From the cell containing the given text, extract its center point as (X, Y) coordinate. 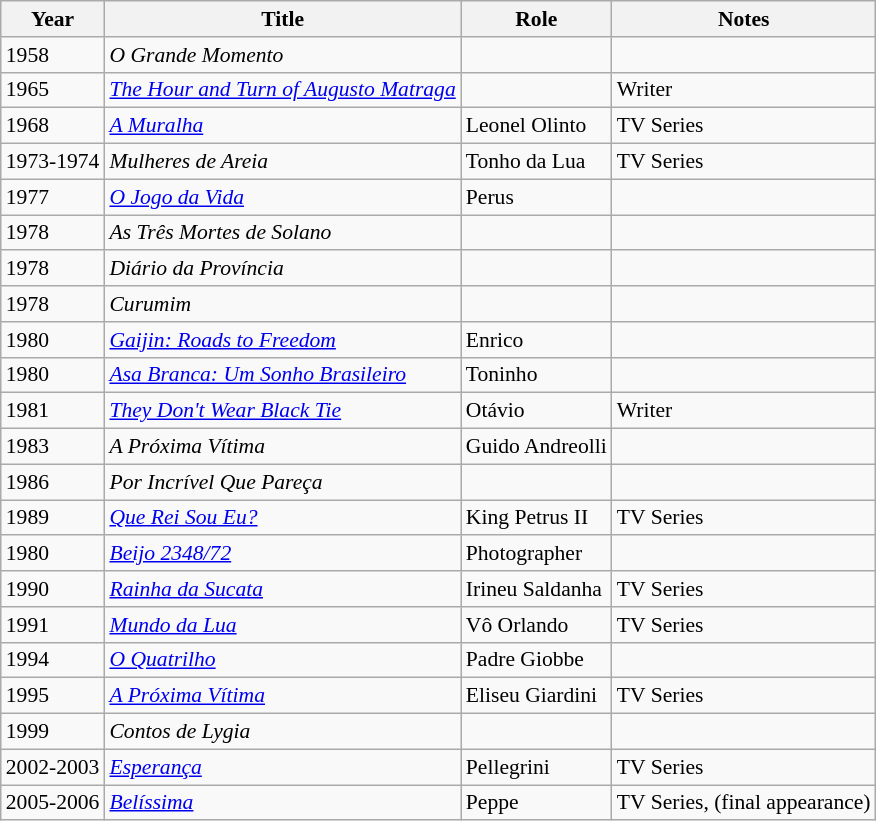
1991 (53, 625)
Asa Branca: Um Sonho Brasileiro (282, 375)
1965 (53, 90)
Por Incrível Que Pareça (282, 482)
Mulheres de Areia (282, 162)
O Jogo da Vida (282, 197)
O Quatrilho (282, 660)
Gaijin: Roads to Freedom (282, 340)
A Muralha (282, 126)
1981 (53, 411)
Vô Orlando (536, 625)
Otávio (536, 411)
Mundo da Lua (282, 625)
Pellegrini (536, 767)
1983 (53, 447)
Leonel Olinto (536, 126)
Year (53, 19)
Toninho (536, 375)
Peppe (536, 803)
Title (282, 19)
Contos de Lygia (282, 732)
1999 (53, 732)
O Grande Momento (282, 55)
Eliseu Giardini (536, 696)
Tonho da Lua (536, 162)
Irineu Saldanha (536, 589)
1973-1974 (53, 162)
Notes (744, 19)
Diário da Província (282, 269)
2002-2003 (53, 767)
1994 (53, 660)
Enrico (536, 340)
Beijo 2348/72 (282, 554)
1958 (53, 55)
Perus (536, 197)
1989 (53, 518)
Que Rei Sou Eu? (282, 518)
2005-2006 (53, 803)
TV Series, (final appearance) (744, 803)
King Petrus II (536, 518)
The Hour and Turn of Augusto Matraga (282, 90)
Photographer (536, 554)
Belíssima (282, 803)
Role (536, 19)
Curumim (282, 304)
Esperança (282, 767)
Padre Giobbe (536, 660)
1986 (53, 482)
1968 (53, 126)
1977 (53, 197)
Rainha da Sucata (282, 589)
Guido Andreolli (536, 447)
As Três Mortes de Solano (282, 233)
They Don't Wear Black Tie (282, 411)
1995 (53, 696)
1990 (53, 589)
